Scan for the cell matching the given text and deliver its (X, Y) coordinate at center. 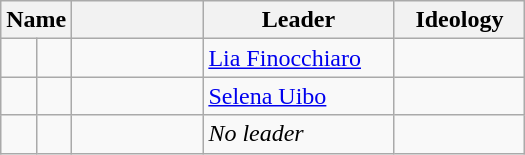
Lia Finocchiaro (298, 58)
No leader (298, 134)
Name (36, 20)
Selena Uibo (298, 96)
Ideology (460, 20)
Leader (298, 20)
